For the text-containing cell, return its midpoint in (X, Y) coordinate format. 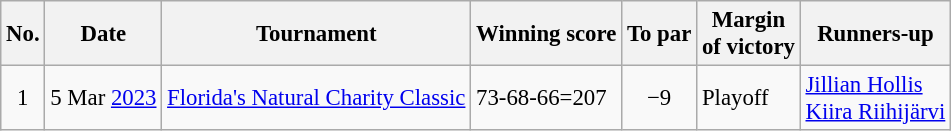
73-68-66=207 (546, 98)
−9 (660, 98)
Runners-up (875, 34)
Marginof victory (749, 34)
Date (104, 34)
To par (660, 34)
5 Mar 2023 (104, 98)
Tournament (316, 34)
No. (23, 34)
Florida's Natural Charity Classic (316, 98)
1 (23, 98)
Playoff (749, 98)
Jillian Hollis Kiira Riihijärvi (875, 98)
Winning score (546, 34)
